Return (X, Y) of the center of cell containing provided text 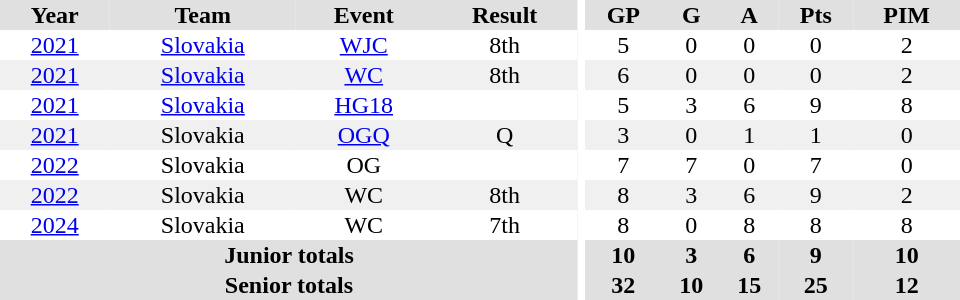
Year (54, 15)
HG18 (364, 105)
7th (504, 225)
2024 (54, 225)
Team (202, 15)
25 (816, 285)
32 (623, 285)
OG (364, 165)
OGQ (364, 135)
Q (504, 135)
WJC (364, 45)
A (749, 15)
PIM (906, 15)
GP (623, 15)
Result (504, 15)
Event (364, 15)
12 (906, 285)
15 (749, 285)
Pts (816, 15)
G (691, 15)
Junior totals (289, 255)
Senior totals (289, 285)
